Search for the cell housing the specified text and yield its (x, y) center coordinate. 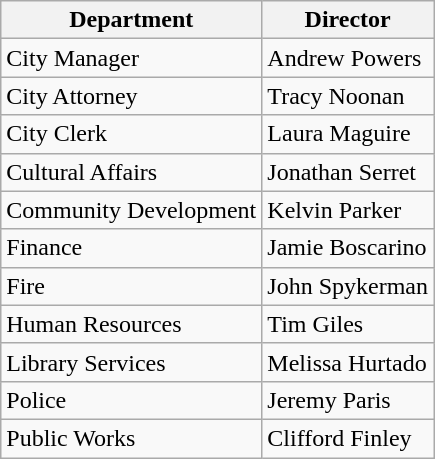
Melissa Hurtado (348, 362)
Andrew Powers (348, 58)
City Manager (132, 58)
John Spykerman (348, 286)
Department (132, 20)
Library Services (132, 362)
Public Works (132, 438)
Police (132, 400)
Tim Giles (348, 324)
City Clerk (132, 134)
Fire (132, 286)
Director (348, 20)
Cultural Affairs (132, 172)
Jonathan Serret (348, 172)
Human Resources (132, 324)
Tracy Noonan (348, 96)
Clifford Finley (348, 438)
Laura Maguire (348, 134)
Finance (132, 248)
Jamie Boscarino (348, 248)
Kelvin Parker (348, 210)
City Attorney (132, 96)
Community Development (132, 210)
Jeremy Paris (348, 400)
